Identify which cell holds the provided text, then report its [x, y] central coordinate. 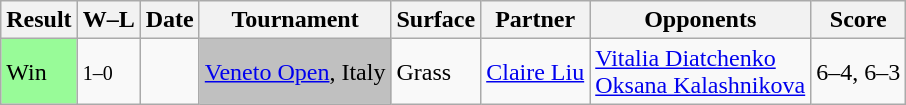
Partner [536, 20]
Result [39, 20]
W–L [108, 20]
Surface [436, 20]
Opponents [700, 20]
Tournament [295, 20]
Date [170, 20]
Grass [436, 72]
Win [39, 72]
Score [858, 20]
Vitalia Diatchenko Oksana Kalashnikova [700, 72]
1–0 [108, 72]
Claire Liu [536, 72]
Veneto Open, Italy [295, 72]
6–4, 6–3 [858, 72]
